Determine the [x, y] coordinate at the center of the cell enclosing the given text.  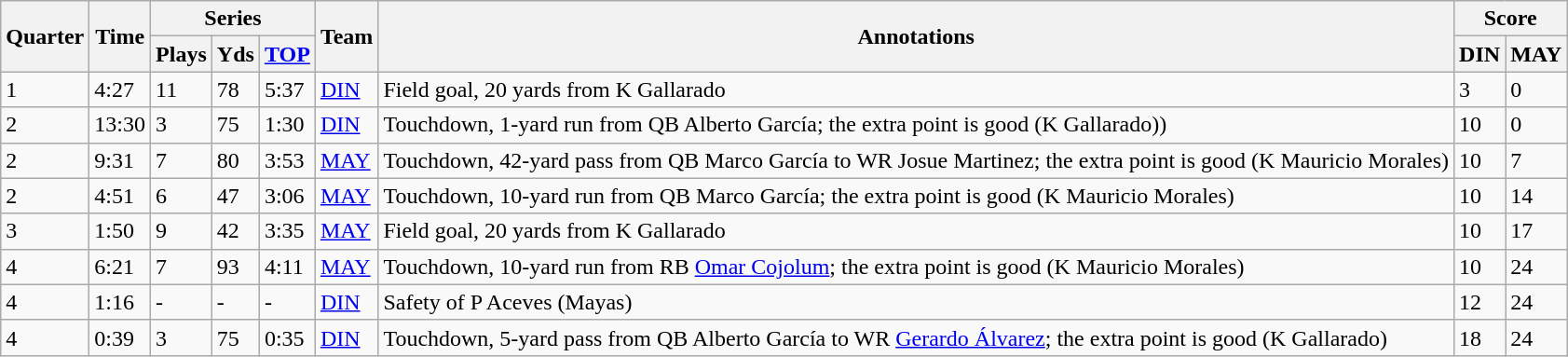
18 [1479, 337]
6 [182, 196]
TOP [287, 54]
12 [1479, 302]
78 [235, 89]
9 [182, 231]
5:37 [287, 89]
Time [120, 36]
1:50 [120, 231]
3:35 [287, 231]
3:06 [287, 196]
4:51 [120, 196]
13:30 [120, 125]
6:21 [120, 267]
14 [1536, 196]
11 [182, 89]
93 [235, 267]
Series [233, 19]
17 [1536, 231]
80 [235, 160]
Team [347, 36]
Touchdown, 42-yard pass from QB Marco García to WR Josue Martinez; the extra point is good (K Mauricio Morales) [917, 160]
0:35 [287, 337]
Plays [182, 54]
Safety of P Aceves (Mayas) [917, 302]
4:27 [120, 89]
4:11 [287, 267]
Annotations [917, 36]
3:53 [287, 160]
1 [45, 89]
Score [1511, 19]
42 [235, 231]
47 [235, 196]
9:31 [120, 160]
1:16 [120, 302]
Touchdown, 10-yard run from RB Omar Cojolum; the extra point is good (K Mauricio Morales) [917, 267]
Touchdown, 10-yard run from QB Marco García; the extra point is good (K Mauricio Morales) [917, 196]
Touchdown, 1-yard run from QB Alberto García; the extra point is good (K Gallarado)) [917, 125]
Touchdown, 5-yard pass from QB Alberto García to WR Gerardo Álvarez; the extra point is good (K Gallarado) [917, 337]
Yds [235, 54]
1:30 [287, 125]
Quarter [45, 36]
0:39 [120, 337]
